Return the [X, Y] coordinate for the center point of the cell that contains the specified text.  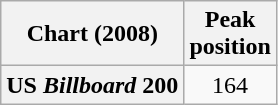
164 [230, 85]
Peakposition [230, 34]
Chart (2008) [92, 34]
US Billboard 200 [92, 85]
